Return [x, y] of the center of cell containing provided text 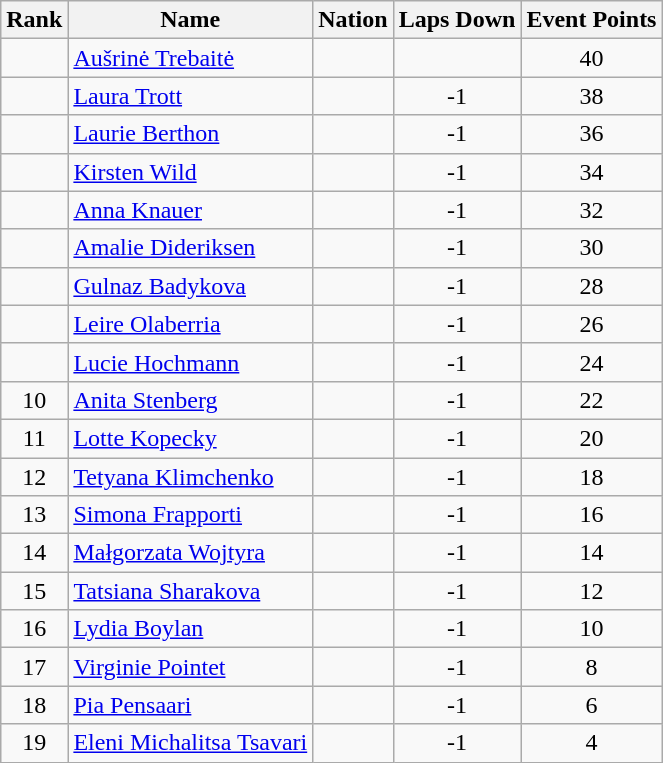
24 [592, 362]
34 [592, 172]
Leire Olaberria [190, 324]
13 [34, 515]
11 [34, 438]
Simona Frapporti [190, 515]
19 [34, 743]
Laps Down [457, 20]
26 [592, 324]
17 [34, 667]
40 [592, 58]
28 [592, 286]
22 [592, 400]
Rank [34, 20]
Name [190, 20]
Anna Knauer [190, 210]
4 [592, 743]
Tatsiana Sharakova [190, 591]
36 [592, 134]
Lucie Hochmann [190, 362]
Gulnaz Badykova [190, 286]
Amalie Dideriksen [190, 248]
8 [592, 667]
Lotte Kopecky [190, 438]
Kirsten Wild [190, 172]
6 [592, 705]
Event Points [592, 20]
Anita Stenberg [190, 400]
Aušrinė Trebaitė [190, 58]
Małgorzata Wojtyra [190, 553]
32 [592, 210]
15 [34, 591]
Laurie Berthon [190, 134]
Virginie Pointet [190, 667]
20 [592, 438]
Tetyana Klimchenko [190, 477]
Pia Pensaari [190, 705]
Eleni Michalitsa Tsavari [190, 743]
30 [592, 248]
38 [592, 96]
Nation [353, 20]
Lydia Boylan [190, 629]
Laura Trott [190, 96]
